Capture the cell that displays the provided text and extract its [x, y] central coordinate. 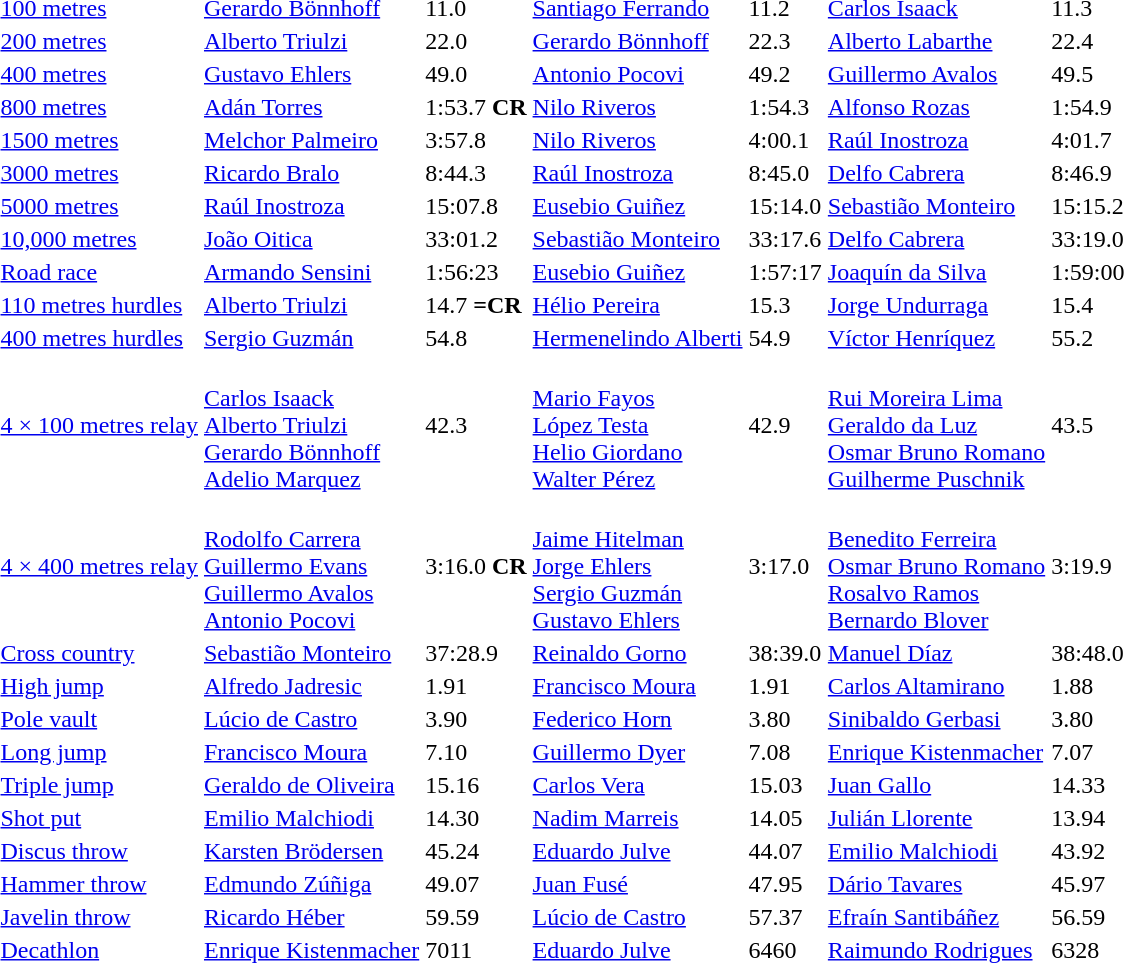
Enrique Kistenmacher [936, 752]
Hélio Pereira [638, 305]
João Oitica [311, 239]
Karsten Brödersen [311, 851]
Julián Llorente [936, 818]
15.3 [785, 305]
3.80 [785, 719]
Reinaldo Gorno [638, 653]
Armando Sensini [311, 272]
3:17.0 [785, 566]
Víctor Henríquez [936, 338]
Joaquín da Silva [936, 272]
Nadim Marreis [638, 818]
Carlos IsaackAlberto TriulziGerardo BönnhoffAdelio Marquez [311, 425]
14.7 =CR [476, 305]
59.59 [476, 917]
49.0 [476, 74]
Gustavo Ehlers [311, 74]
15.03 [785, 785]
3.90 [476, 719]
Rodolfo CarreraGuillermo EvansGuillermo AvalosAntonio Pocovi [311, 566]
1:54.3 [785, 107]
Hermenelindo Alberti [638, 338]
1:56:23 [476, 272]
3:16.0 CR [476, 566]
8:45.0 [785, 173]
7.10 [476, 752]
33:17.6 [785, 239]
38:39.0 [785, 653]
1:53.7 CR [476, 107]
Alfredo Jadresic [311, 686]
Federico Horn [638, 719]
Melchor Palmeiro [311, 140]
Juan Gallo [936, 785]
49.2 [785, 74]
45.24 [476, 851]
Ricardo Héber [311, 917]
Dário Tavares [936, 884]
Guillermo Dyer [638, 752]
Edmundo Zúñiga [311, 884]
Jaime HitelmanJorge EhlersSergio GuzmánGustavo Ehlers [638, 566]
Rui Moreira LimaGeraldo da LuzOsmar Bruno RomanoGuilherme Puschnik [936, 425]
Ricardo Bralo [311, 173]
Sergio Guzmán [311, 338]
Juan Fusé [638, 884]
Sinibaldo Gerbasi [936, 719]
Manuel Díaz [936, 653]
42.9 [785, 425]
7.08 [785, 752]
3:57.8 [476, 140]
Alberto Labarthe [936, 41]
Mario FayosLópez TestaHelio GiordanoWalter Pérez [638, 425]
14.05 [785, 818]
33:01.2 [476, 239]
44.07 [785, 851]
Antonio Pocovi [638, 74]
1:57:17 [785, 272]
8:44.3 [476, 173]
Benedito FerreiraOsmar Bruno RomanoRosalvo RamosBernardo Blover [936, 566]
15:14.0 [785, 206]
Alfonso Rozas [936, 107]
Eduardo Julve [638, 851]
37:28.9 [476, 653]
49.07 [476, 884]
22.3 [785, 41]
54.8 [476, 338]
Adán Torres [311, 107]
15.16 [476, 785]
54.9 [785, 338]
22.0 [476, 41]
Efraín Santibáñez [936, 917]
14.30 [476, 818]
Carlos Altamirano [936, 686]
42.3 [476, 425]
Geraldo de Oliveira [311, 785]
47.95 [785, 884]
Guillermo Avalos [936, 74]
4:00.1 [785, 140]
Gerardo Bönnhoff [638, 41]
15:07.8 [476, 206]
Carlos Vera [638, 785]
Jorge Undurraga [936, 305]
57.37 [785, 917]
